Identify which cell holds the provided text, then report its (X, Y) central coordinate. 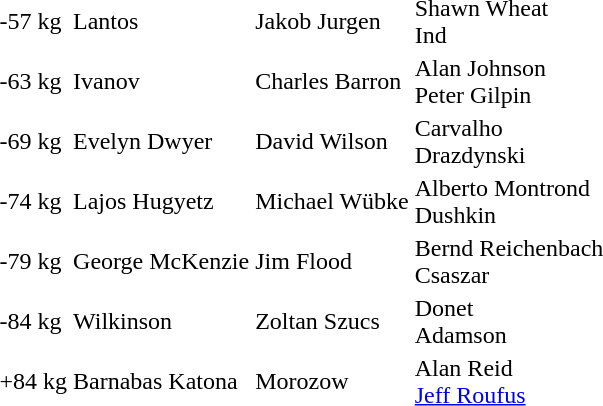
Jim Flood (332, 262)
Ivanov (162, 82)
Lajos Hugyetz (162, 202)
Zoltan Szucs (332, 322)
David Wilson (332, 142)
Michael Wübke (332, 202)
George McKenzie (162, 262)
Charles Barron (332, 82)
Wilkinson (162, 322)
Evelyn Dwyer (162, 142)
